Capture the cell that displays the provided text and extract its [X, Y] central coordinate. 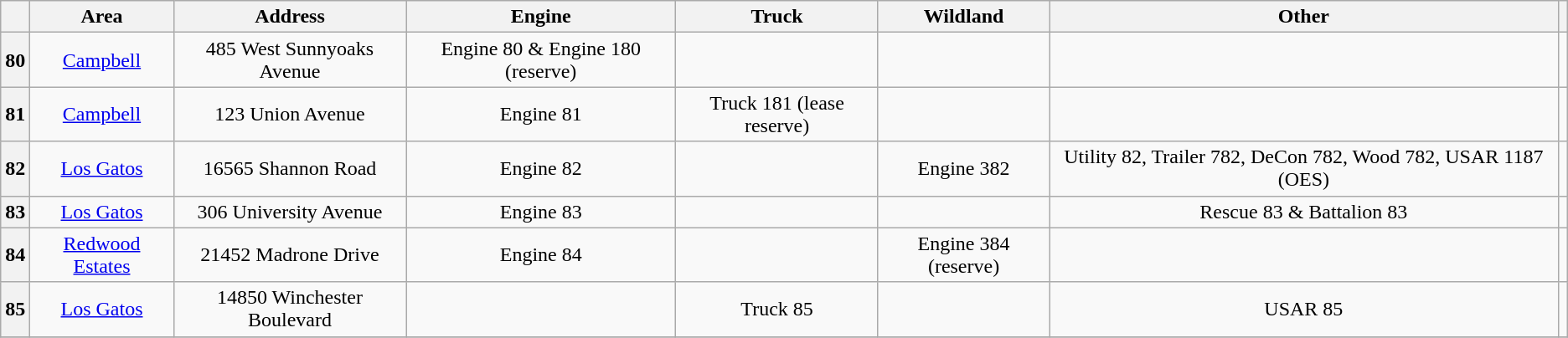
Area [102, 17]
16565 Shannon Road [290, 169]
84 [15, 254]
Engine 382 [963, 169]
Engine 80 & Engine 180 (reserve) [541, 60]
Wildland [963, 17]
Truck 181 (lease reserve) [777, 114]
21452 Madrone Drive [290, 254]
Rescue 83 & Battalion 83 [1304, 212]
85 [15, 310]
123 Union Avenue [290, 114]
82 [15, 169]
306 University Avenue [290, 212]
83 [15, 212]
14850 Winchester Boulevard [290, 310]
Engine 84 [541, 254]
Utility 82, Trailer 782, DeCon 782, Wood 782, USAR 1187 (OES) [1304, 169]
Engine 384 (reserve) [963, 254]
Engine 82 [541, 169]
USAR 85 [1304, 310]
Engine 81 [541, 114]
Truck [777, 17]
81 [15, 114]
Engine [541, 17]
80 [15, 60]
485 West Sunnyoaks Avenue [290, 60]
Address [290, 17]
Redwood Estates [102, 254]
Engine 83 [541, 212]
Other [1304, 17]
Truck 85 [777, 310]
